Determine the (X, Y) coordinate at the center of the cell enclosing the given text.  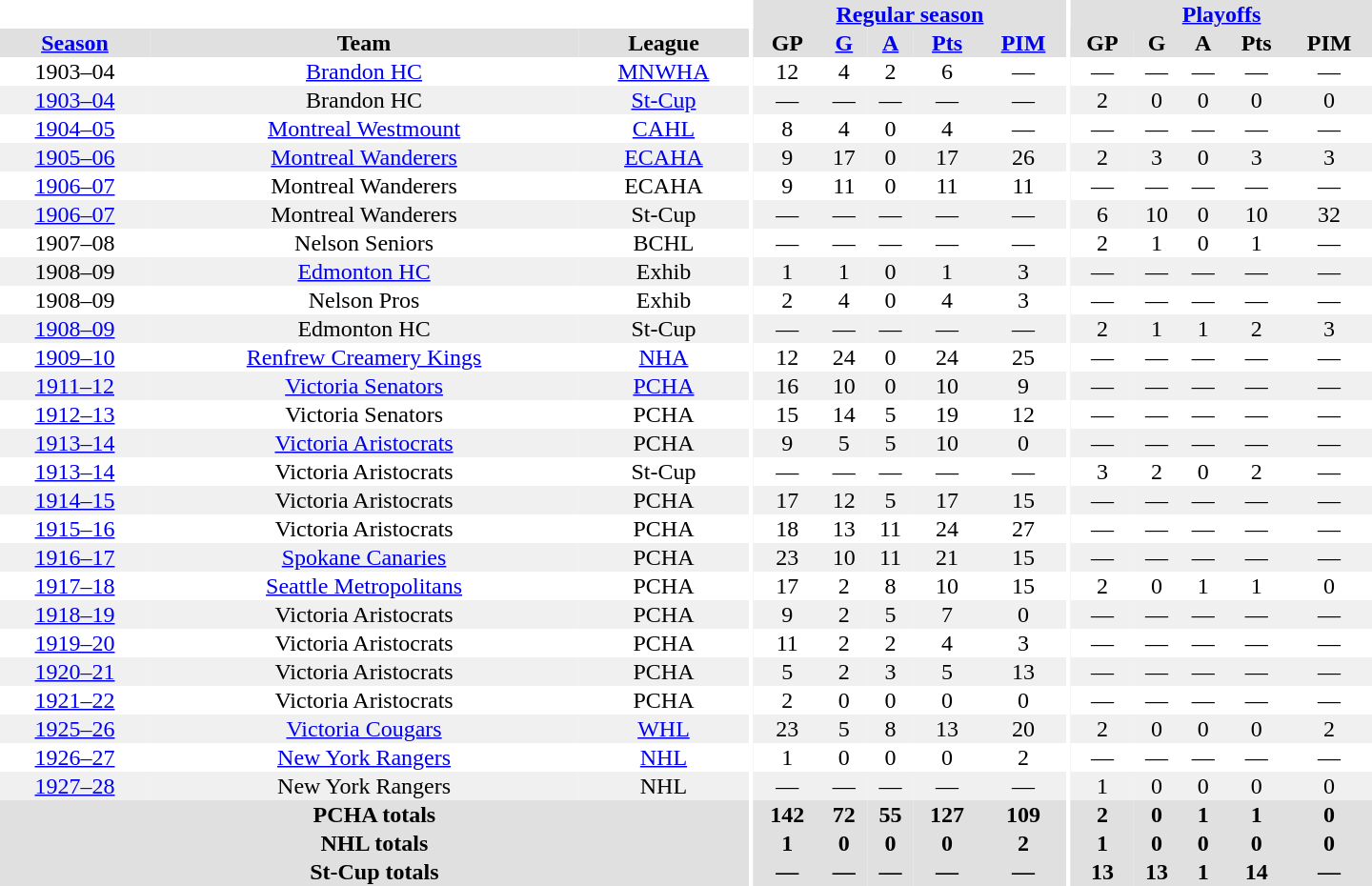
St-Cup totals (374, 872)
19 (947, 414)
27 (1023, 529)
72 (844, 815)
Montreal Westmount (364, 129)
1911–12 (74, 386)
MNWHA (663, 71)
55 (890, 815)
1904–05 (74, 129)
1907–08 (74, 243)
Team (364, 43)
142 (787, 815)
1920–21 (74, 672)
1915–16 (74, 529)
21 (947, 557)
1917–18 (74, 586)
CAHL (663, 129)
Nelson Seniors (364, 243)
1926–27 (74, 757)
1914–15 (74, 500)
Regular season (910, 14)
1925–26 (74, 729)
Season (74, 43)
26 (1023, 157)
16 (787, 386)
NHA (663, 357)
WHL (663, 729)
25 (1023, 357)
Playoffs (1221, 14)
1912–13 (74, 414)
1909–10 (74, 357)
1927–28 (74, 786)
Renfrew Creamery Kings (364, 357)
Spokane Canaries (364, 557)
32 (1329, 214)
BCHL (663, 243)
1919–20 (74, 643)
109 (1023, 815)
127 (947, 815)
PCHA totals (374, 815)
1921–22 (74, 700)
1916–17 (74, 557)
1918–19 (74, 614)
20 (1023, 729)
NHL totals (374, 843)
Seattle Metropolitans (364, 586)
1905–06 (74, 157)
7 (947, 614)
League (663, 43)
Nelson Pros (364, 300)
18 (787, 529)
Victoria Cougars (364, 729)
